Detect which cell encompasses the target text, then output its (X, Y) center coordinate. 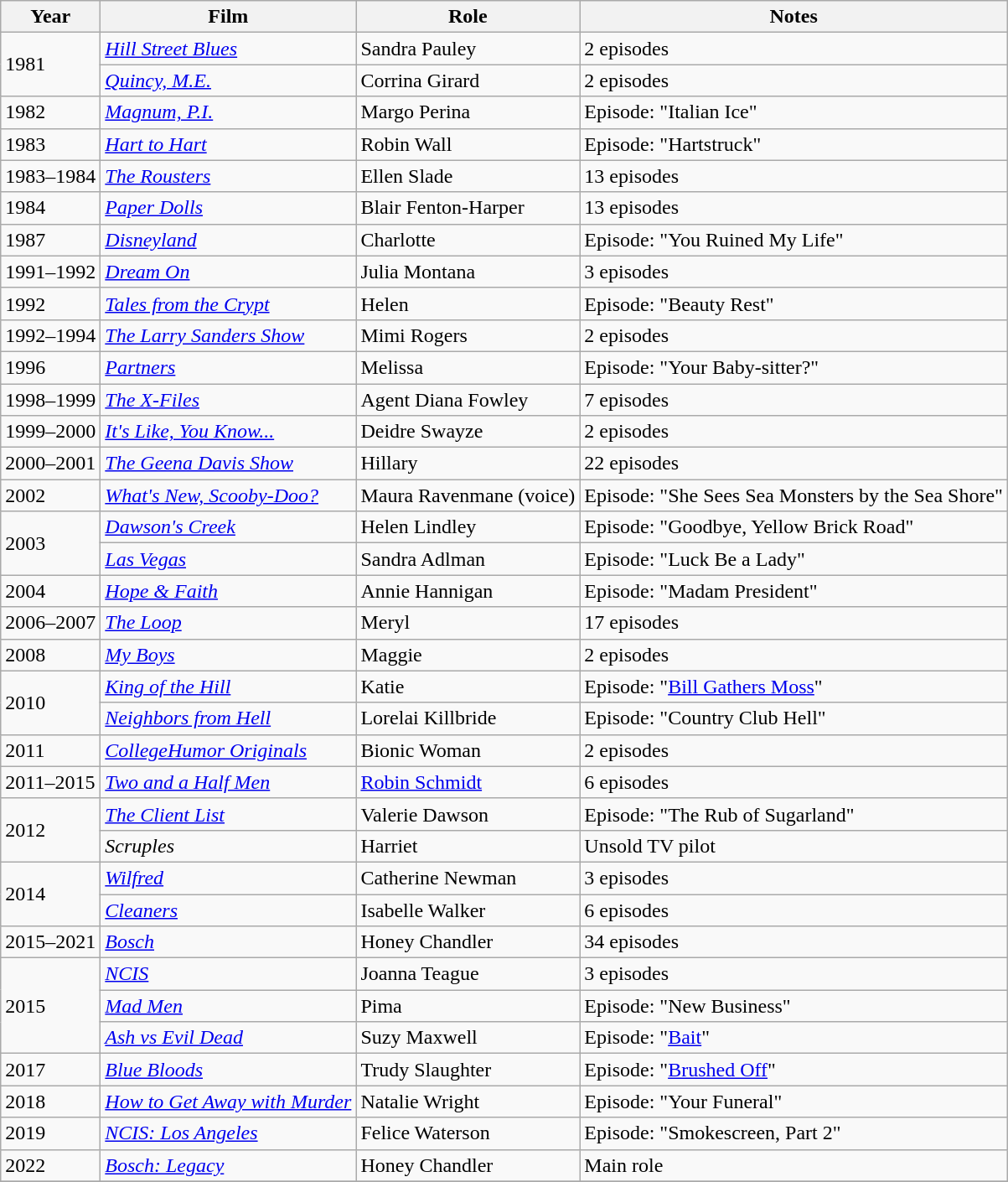
Meryl (468, 623)
Episode: "Your Funeral" (794, 1102)
1983 (50, 144)
Sandra Pauley (468, 49)
Dream On (228, 272)
Cleaners (228, 910)
Episode: "She Sees Sea Monsters by the Sea Shore" (794, 495)
Notes (794, 17)
22 episodes (794, 464)
Katie (468, 687)
2002 (50, 495)
1991–1992 (50, 272)
Episode: "Brushed Off" (794, 1070)
The Geena Davis Show (228, 464)
Maura Ravenmane (voice) (468, 495)
Episode: "Goodbye, Yellow Brick Road" (794, 527)
Helen Lindley (468, 527)
Episode: "The Rub of Sugarland" (794, 814)
2003 (50, 543)
Wilfred (228, 878)
2000–2001 (50, 464)
Las Vegas (228, 559)
Episode: "Bill Gathers Moss" (794, 687)
2017 (50, 1070)
Partners (228, 367)
2011 (50, 750)
Mimi Rogers (468, 335)
What's New, Scooby-Doo? (228, 495)
2004 (50, 591)
1983–1984 (50, 176)
Melissa (468, 367)
The Loop (228, 623)
Ash vs Evil Dead (228, 1038)
King of the Hill (228, 687)
Charlotte (468, 240)
Hill Street Blues (228, 49)
2019 (50, 1133)
2006–2007 (50, 623)
Blair Fenton-Harper (468, 208)
1996 (50, 367)
Episode: "Madam President" (794, 591)
1987 (50, 240)
Catherine Newman (468, 878)
Maggie (468, 655)
2018 (50, 1102)
1982 (50, 112)
Episode: "Luck Be a Lady" (794, 559)
NCIS: Los Angeles (228, 1133)
Robin Schmidt (468, 782)
Lorelai Killbride (468, 718)
Episode: "Country Club Hell" (794, 718)
Helen (468, 303)
Year (50, 17)
2015–2021 (50, 942)
Unsold TV pilot (794, 846)
Mad Men (228, 1006)
Episode: "New Business" (794, 1006)
1992–1994 (50, 335)
Tales from the Crypt (228, 303)
17 episodes (794, 623)
Hope & Faith (228, 591)
My Boys (228, 655)
2012 (50, 830)
The Client List (228, 814)
Scruples (228, 846)
1981 (50, 65)
Ellen Slade (468, 176)
Harriet (468, 846)
2011–2015 (50, 782)
Valerie Dawson (468, 814)
Magnum, P.I. (228, 112)
Episode: "Beauty Rest" (794, 303)
Bionic Woman (468, 750)
Disneyland (228, 240)
Episode: "Your Baby-sitter?" (794, 367)
Episode: "Italian Ice" (794, 112)
Bosch: Legacy (228, 1165)
Julia Montana (468, 272)
Deidre Swayze (468, 432)
Natalie Wright (468, 1102)
CollegeHumor Originals (228, 750)
Episode: "Hartstruck" (794, 144)
Film (228, 17)
Trudy Slaughter (468, 1070)
1984 (50, 208)
2015 (50, 1006)
Quincy, M.E. (228, 80)
Agent Diana Fowley (468, 400)
Joanna Teague (468, 974)
1992 (50, 303)
Paper Dolls (228, 208)
Isabelle Walker (468, 910)
Annie Hannigan (468, 591)
Episode: "Bait" (794, 1038)
2022 (50, 1165)
Suzy Maxwell (468, 1038)
7 episodes (794, 400)
Episode: "Smokescreen, Part 2" (794, 1133)
Main role (794, 1165)
Sandra Adlman (468, 559)
Blue Bloods (228, 1070)
The Larry Sanders Show (228, 335)
34 episodes (794, 942)
Margo Perina (468, 112)
Corrina Girard (468, 80)
Robin Wall (468, 144)
How to Get Away with Murder (228, 1102)
Episode: "You Ruined My Life" (794, 240)
The Rousters (228, 176)
Dawson's Creek (228, 527)
NCIS (228, 974)
Two and a Half Men (228, 782)
1999–2000 (50, 432)
Bosch (228, 942)
Neighbors from Hell (228, 718)
1998–1999 (50, 400)
It's Like, You Know... (228, 432)
Hart to Hart (228, 144)
2010 (50, 702)
Pima (468, 1006)
The X-Files (228, 400)
Role (468, 17)
2008 (50, 655)
2014 (50, 894)
Felice Waterson (468, 1133)
Hillary (468, 464)
